Identify which cell holds the provided text, then report its [X, Y] central coordinate. 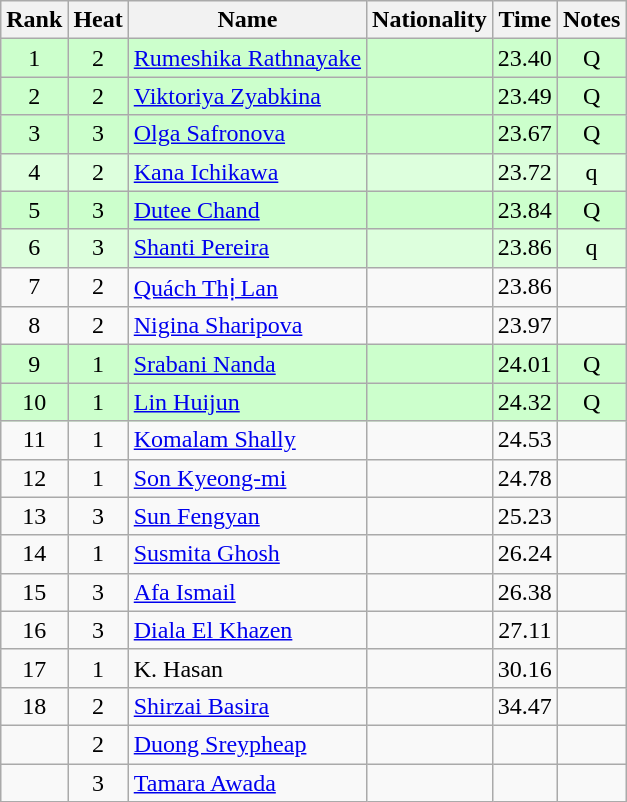
23.72 [524, 172]
13 [34, 516]
Heat [98, 20]
34.47 [524, 706]
26.24 [524, 554]
Tamara Awada [247, 783]
Lin Huijun [247, 402]
23.49 [524, 96]
25.23 [524, 516]
27.11 [524, 630]
Rumeshika Rathnayake [247, 58]
26.38 [524, 592]
15 [34, 592]
18 [34, 706]
Duong Sreypheap [247, 744]
23.97 [524, 326]
Kana Ichikawa [247, 172]
K. Hasan [247, 668]
Viktoriya Zyabkina [247, 96]
30.16 [524, 668]
Nigina Sharipova [247, 326]
10 [34, 402]
14 [34, 554]
Rank [34, 20]
23.67 [524, 134]
23.84 [524, 210]
6 [34, 248]
24.78 [524, 478]
9 [34, 364]
Son Kyeong-mi [247, 478]
Shanti Pereira [247, 248]
12 [34, 478]
Diala El Khazen [247, 630]
Susmita Ghosh [247, 554]
Notes [591, 20]
24.53 [524, 440]
Sun Fengyan [247, 516]
4 [34, 172]
23.40 [524, 58]
11 [34, 440]
Quách Thị Lan [247, 287]
Afa Ismail [247, 592]
24.01 [524, 364]
Nationality [430, 20]
Shirzai Basira [247, 706]
7 [34, 287]
Olga Safronova [247, 134]
17 [34, 668]
24.32 [524, 402]
8 [34, 326]
Dutee Chand [247, 210]
5 [34, 210]
Time [524, 20]
Komalam Shally [247, 440]
Srabani Nanda [247, 364]
Name [247, 20]
16 [34, 630]
